Return (X, Y) of the center of cell containing provided text 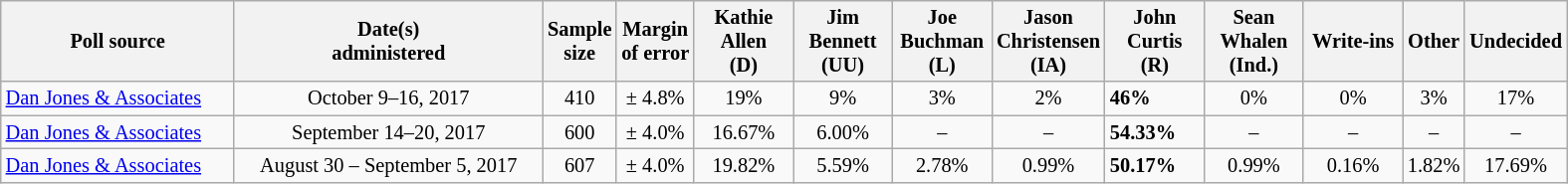
Marginof error (655, 41)
19% (744, 98)
KathieAllen(D) (744, 41)
607 (579, 165)
54.33% (1155, 132)
September 14–20, 2017 (388, 132)
2.78% (942, 165)
Poll source (117, 41)
SeanWhalen(Ind.) (1254, 41)
1.82% (1434, 165)
October 9–16, 2017 (388, 98)
17.69% (1515, 165)
JimBennett(UU) (843, 41)
19.82% (744, 165)
600 (579, 132)
9% (843, 98)
August 30 – September 5, 2017 (388, 165)
JasonChristensen(IA) (1048, 41)
Other (1434, 41)
410 (579, 98)
Undecided (1515, 41)
Date(s)administered (388, 41)
50.17% (1155, 165)
JoeBuchman(L) (942, 41)
0.16% (1353, 165)
16.67% (744, 132)
17% (1515, 98)
Write-ins (1353, 41)
Samplesize (579, 41)
2% (1048, 98)
5.59% (843, 165)
6.00% (843, 132)
46% (1155, 98)
± 4.8% (655, 98)
JohnCurtis(R) (1155, 41)
